Pinpoint the cell where the given text exists, returning its (X, Y) midpoint coordinate. 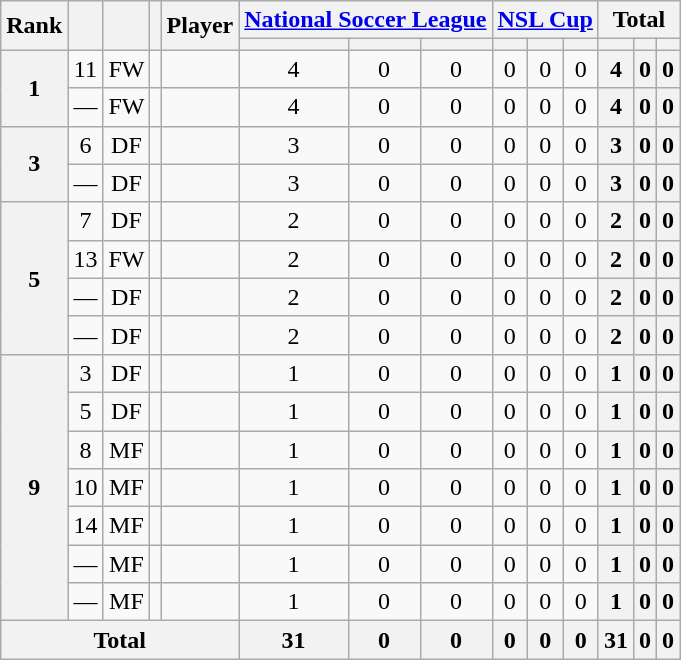
14 (86, 526)
Rank (34, 26)
11 (86, 69)
10 (86, 488)
9 (34, 487)
6 (86, 145)
NSL Cup (545, 20)
13 (86, 259)
National Soccer League (366, 20)
Player (200, 26)
8 (86, 449)
7 (86, 221)
